Capture the cell that displays the provided text and extract its [X, Y] central coordinate. 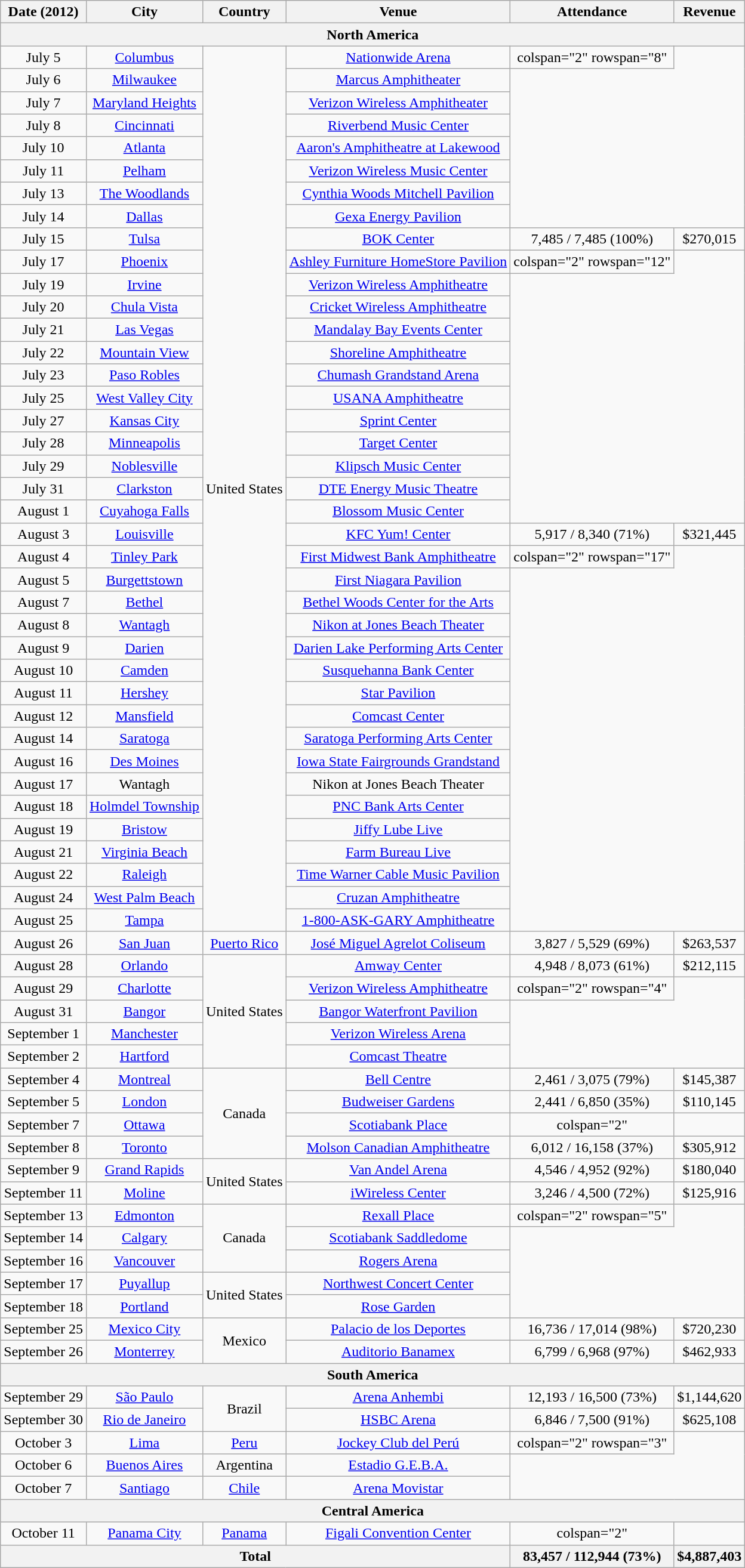
colspan="2" rowspan="17" [592, 557]
Saratoga Performing Arts Center [398, 739]
September 29 [44, 1397]
Saratoga [144, 739]
Cincinnati [144, 125]
September 17 [44, 1283]
6,012 / 16,158 (37%) [592, 1147]
August 26 [44, 943]
Iowa State Fairgrounds Grandstand [398, 761]
Noblesville [144, 466]
$4,887,403 [709, 1556]
July 23 [44, 375]
Cruzan Amphitheatre [398, 897]
September 18 [44, 1306]
Camden [144, 671]
First Midwest Bank Amphitheatre [398, 557]
12,193 / 16,500 (73%) [592, 1397]
London [144, 1102]
$145,387 [709, 1079]
Revenue [709, 12]
San Juan [144, 943]
Paso Robles [144, 375]
colspan="2" rowspan="3" [592, 1443]
August 5 [44, 579]
Maryland Heights [144, 103]
September 5 [44, 1102]
Mexico [244, 1340]
July 20 [44, 307]
August 28 [44, 965]
August 11 [44, 693]
October 7 [44, 1488]
Arena Movistar [398, 1488]
$625,108 [709, 1420]
Tulsa [144, 239]
Time Warner Cable Music Pavilion [398, 875]
Nationwide Arena [398, 57]
$462,933 [709, 1351]
$305,912 [709, 1147]
Manchester [144, 1034]
6,799 / 6,968 (97%) [592, 1351]
Bangor [144, 1011]
Northwest Concert Center [398, 1283]
Edmonton [144, 1215]
August 16 [44, 761]
September 8 [44, 1147]
August 21 [44, 852]
July 21 [44, 330]
July 14 [44, 216]
August 22 [44, 875]
September 7 [44, 1125]
July 8 [44, 125]
September 14 [44, 1238]
Amway Center [398, 965]
$110,145 [709, 1102]
Panama [244, 1533]
July 25 [44, 398]
October 11 [44, 1533]
Molson Canadian Amphitheatre [398, 1147]
2,441 / 6,850 (35%) [592, 1102]
West Valley City [144, 398]
Bethel Woods Center for the Arts [398, 602]
City [144, 12]
HSBC Arena [398, 1420]
August 24 [44, 897]
Bell Centre [398, 1079]
Hershey [144, 693]
Central America [372, 1511]
August 10 [44, 671]
Las Vegas [144, 330]
Phoenix [144, 261]
3,246 / 4,500 (72%) [592, 1193]
August 3 [44, 534]
August 4 [44, 557]
Orlando [144, 965]
José Miguel Agrelot Coliseum [398, 943]
Mandalay Bay Events Center [398, 330]
Date (2012) [44, 12]
Bethel [144, 602]
Pelham [144, 171]
Aaron's Amphitheatre at Lakewood [398, 148]
August 31 [44, 1011]
4,546 / 4,952 (92%) [592, 1170]
July 19 [44, 285]
Budweiser Gardens [398, 1102]
KFC Yum! Center [398, 534]
Auditorio Banamex [398, 1351]
Moline [144, 1193]
July 22 [44, 353]
North America [372, 35]
iWireless Center [398, 1193]
July 7 [44, 103]
3,827 / 5,529 (69%) [592, 943]
São Paulo [144, 1397]
September 2 [44, 1057]
2,461 / 3,075 (79%) [592, 1079]
Grand Rapids [144, 1170]
Puerto Rico [244, 943]
Chula Vista [144, 307]
Atlanta [144, 148]
Peru [244, 1443]
Total [255, 1556]
5,917 / 8,340 (71%) [592, 534]
July 5 [44, 57]
August 18 [44, 807]
Target Center [398, 443]
August 29 [44, 988]
Marcus Amphitheater [398, 80]
Klipsch Music Center [398, 466]
September 1 [44, 1034]
Sprint Center [398, 421]
West Palm Beach [144, 897]
Puyallup [144, 1283]
Mountain View [144, 353]
Monterrey [144, 1351]
colspan="2" rowspan="4" [592, 988]
Milwaukee [144, 80]
$1,144,620 [709, 1397]
Verizon Wireless Arena [398, 1034]
September 30 [44, 1420]
Des Moines [144, 761]
Comcast Center [398, 716]
Charlotte [144, 988]
Darien Lake Performing Arts Center [398, 647]
Columbus [144, 57]
PNC Bank Arts Center [398, 807]
16,736 / 17,014 (98%) [592, 1329]
Ashley Furniture HomeStore Pavilion [398, 261]
Brazil [244, 1409]
Argentina [244, 1465]
September 4 [44, 1079]
September 13 [44, 1215]
Portland [144, 1306]
Tampa [144, 920]
$125,916 [709, 1193]
October 3 [44, 1443]
September 11 [44, 1193]
Darien [144, 647]
Bangor Waterfront Pavilion [398, 1011]
Shoreline Amphitheatre [398, 353]
BOK Center [398, 239]
Scotiabank Place [398, 1125]
Riverbend Music Center [398, 125]
July 6 [44, 80]
July 28 [44, 443]
Dallas [144, 216]
Verizon Wireless Amphitheater [398, 103]
Raleigh [144, 875]
August 9 [44, 647]
Clarkston [144, 489]
Gexa Energy Pavilion [398, 216]
August 19 [44, 829]
Vancouver [144, 1261]
The Woodlands [144, 193]
Ottawa [144, 1125]
Van Andel Arena [398, 1170]
August 7 [44, 602]
July 17 [44, 261]
Cynthia Woods Mitchell Pavilion [398, 193]
July 11 [44, 171]
Scotiabank Saddledome [398, 1238]
6,846 / 7,500 (91%) [592, 1420]
$270,015 [709, 239]
1-800-ASK-GARY Amphitheatre [398, 920]
Palacio de los Deportes [398, 1329]
Cricket Wireless Amphitheatre [398, 307]
$212,115 [709, 965]
August 17 [44, 784]
colspan="2" rowspan="8" [592, 57]
4,948 / 8,073 (61%) [592, 965]
Jiffy Lube Live [398, 829]
August 25 [44, 920]
Calgary [144, 1238]
Santiago [144, 1488]
Louisville [144, 534]
$321,445 [709, 534]
Rose Garden [398, 1306]
Kansas City [144, 421]
July 29 [44, 466]
USANA Amphitheatre [398, 398]
DTE Energy Music Theatre [398, 489]
Buenos Aires [144, 1465]
colspan="2" rowspan="5" [592, 1215]
7,485 / 7,485 (100%) [592, 239]
July 13 [44, 193]
July 15 [44, 239]
Venue [398, 12]
August 1 [44, 511]
July 27 [44, 421]
Figali Convention Center [398, 1533]
Jockey Club del Perú [398, 1443]
Susquehanna Bank Center [398, 671]
Virginia Beach [144, 852]
Rexall Place [398, 1215]
Farm Bureau Live [398, 852]
July 10 [44, 148]
Estadio G.E.B.A. [398, 1465]
September 16 [44, 1261]
September 9 [44, 1170]
Burgettstown [144, 579]
Cuyahoga Falls [144, 511]
Hartford [144, 1057]
Panama City [144, 1533]
September 25 [44, 1329]
Attendance [592, 12]
Toronto [144, 1147]
Holmdel Township [144, 807]
August 14 [44, 739]
Rio de Janeiro [144, 1420]
Arena Anhembi [398, 1397]
Blossom Music Center [398, 511]
Chile [244, 1488]
August 12 [44, 716]
South America [372, 1374]
Comcast Theatre [398, 1057]
October 6 [44, 1465]
Country [244, 12]
Mexico City [144, 1329]
Minneapolis [144, 443]
Irvine [144, 285]
July 31 [44, 489]
Star Pavilion [398, 693]
Tinley Park [144, 557]
Rogers Arena [398, 1261]
September 26 [44, 1351]
83,457 / 112,944 (73%) [592, 1556]
First Niagara Pavilion [398, 579]
August 8 [44, 625]
colspan="2" rowspan="12" [592, 261]
Bristow [144, 829]
Montreal [144, 1079]
Mansfield [144, 716]
$180,040 [709, 1170]
Verizon Wireless Music Center [398, 171]
$263,537 [709, 943]
$720,230 [709, 1329]
Lima [144, 1443]
Chumash Grandstand Arena [398, 375]
